Provide the (X, Y) coordinate of the cell's center where the given text is located.  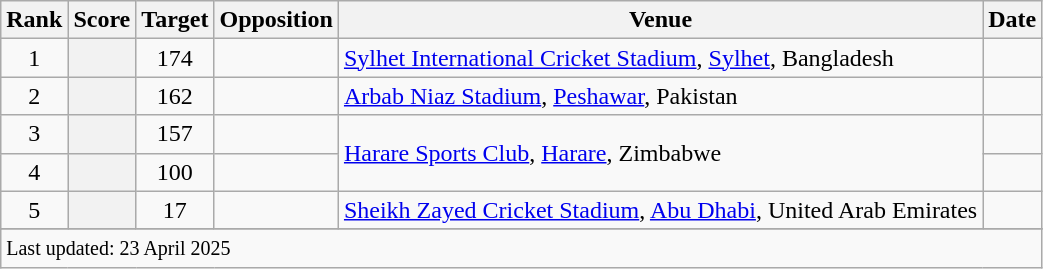
Opposition (276, 20)
174 (175, 58)
Last updated: 23 April 2025 (522, 248)
Venue (660, 20)
Harare Sports Club, Harare, Zimbabwe (660, 153)
157 (175, 134)
Arbab Niaz Stadium, Peshawar, Pakistan (660, 96)
Score (102, 20)
4 (34, 172)
1 (34, 58)
Target (175, 20)
100 (175, 172)
17 (175, 210)
Sylhet International Cricket Stadium, Sylhet, Bangladesh (660, 58)
Date (1012, 20)
Rank (34, 20)
162 (175, 96)
2 (34, 96)
Sheikh Zayed Cricket Stadium, Abu Dhabi, United Arab Emirates (660, 210)
5 (34, 210)
3 (34, 134)
